Determine the [X, Y] coordinate at the center of the cell enclosing the given text.  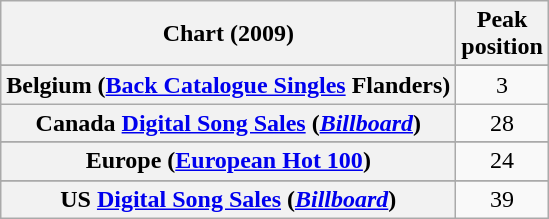
Peakposition [502, 34]
39 [502, 199]
3 [502, 85]
US Digital Song Sales (Billboard) [228, 199]
Canada Digital Song Sales (Billboard) [228, 123]
Belgium (Back Catalogue Singles Flanders) [228, 85]
28 [502, 123]
Europe (European Hot 100) [228, 161]
24 [502, 161]
Chart (2009) [228, 34]
